Detect which cell encompasses the target text, then output its [x, y] center coordinate. 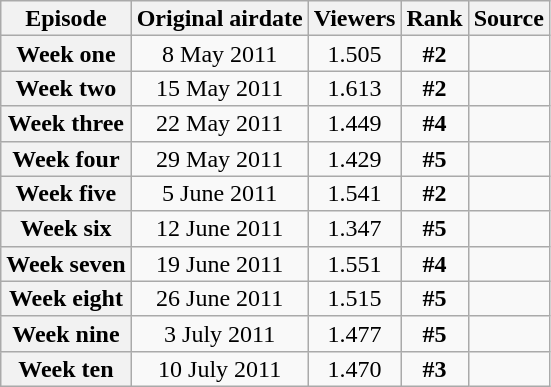
22 May 2011 [220, 124]
Week seven [66, 264]
15 May 2011 [220, 88]
Rank [434, 18]
3 July 2011 [220, 334]
Week five [66, 194]
1.470 [354, 368]
1.515 [354, 298]
#3 [434, 368]
Episode [66, 18]
Week three [66, 124]
1.347 [354, 228]
Week nine [66, 334]
10 July 2011 [220, 368]
1.613 [354, 88]
1.477 [354, 334]
Original airdate [220, 18]
12 June 2011 [220, 228]
1.449 [354, 124]
Week six [66, 228]
19 June 2011 [220, 264]
Source [508, 18]
26 June 2011 [220, 298]
29 May 2011 [220, 158]
1.505 [354, 54]
Viewers [354, 18]
Week ten [66, 368]
8 May 2011 [220, 54]
5 June 2011 [220, 194]
Week four [66, 158]
1.551 [354, 264]
Week two [66, 88]
Week one [66, 54]
Week eight [66, 298]
1.429 [354, 158]
1.541 [354, 194]
